Determine the [X, Y] coordinate at the center of the cell enclosing the given text.  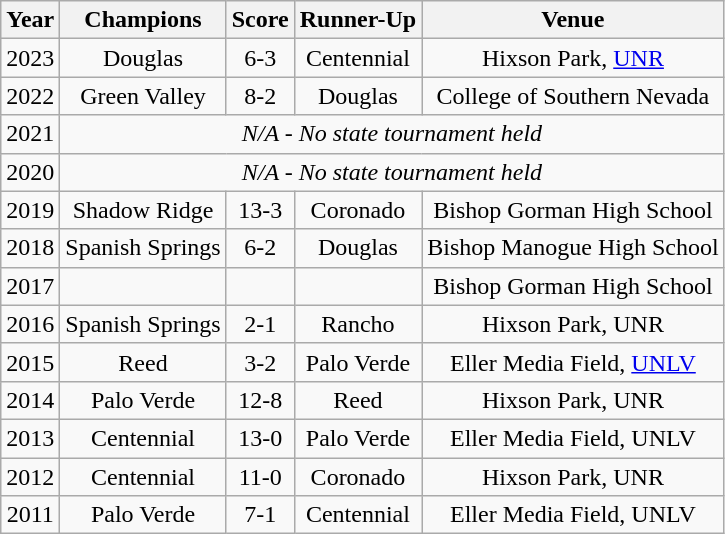
2017 [30, 286]
Runner-Up [358, 20]
2013 [30, 438]
2022 [30, 96]
8-2 [260, 96]
Rancho [358, 324]
2014 [30, 400]
6-2 [260, 248]
13-3 [260, 210]
2019 [30, 210]
2021 [30, 134]
2-1 [260, 324]
2015 [30, 362]
Shadow Ridge [143, 210]
Champions [143, 20]
2018 [30, 248]
13-0 [260, 438]
3-2 [260, 362]
Year [30, 20]
Score [260, 20]
Bishop Manogue High School [573, 248]
2020 [30, 172]
2023 [30, 58]
7-1 [260, 515]
2012 [30, 477]
12-8 [260, 400]
11-0 [260, 477]
2016 [30, 324]
2011 [30, 515]
6-3 [260, 58]
Green Valley [143, 96]
Venue [573, 20]
College of Southern Nevada [573, 96]
